Provide the [X, Y] coordinate of the cell's center where the given text is located.  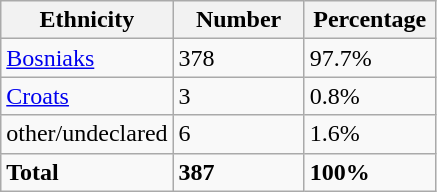
Total [87, 172]
other/undeclared [87, 134]
387 [238, 172]
100% [370, 172]
Percentage [370, 20]
97.7% [370, 58]
Croats [87, 96]
Ethnicity [87, 20]
378 [238, 58]
3 [238, 96]
1.6% [370, 134]
Number [238, 20]
6 [238, 134]
0.8% [370, 96]
Bosniaks [87, 58]
